For the text-containing cell, return its midpoint in [x, y] coordinate format. 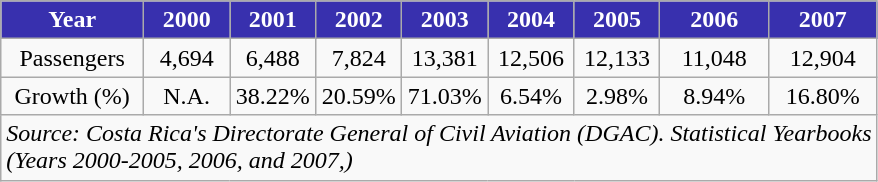
2006 [714, 20]
38.22% [273, 96]
2004 [531, 20]
6.54% [531, 96]
2007 [824, 20]
16.80% [824, 96]
7,824 [359, 58]
8.94% [714, 96]
Growth (%) [72, 96]
2003 [445, 20]
Passengers [72, 58]
12,506 [531, 58]
2001 [273, 20]
N.A. [187, 96]
6,488 [273, 58]
12,904 [824, 58]
20.59% [359, 96]
2002 [359, 20]
13,381 [445, 58]
71.03% [445, 96]
11,048 [714, 58]
Year [72, 20]
4,694 [187, 58]
2005 [617, 20]
Source: Costa Rica's Directorate General of Civil Aviation (DGAC). Statistical Yearbooks(Years 2000-2005, 2006, and 2007,) [439, 148]
12,133 [617, 58]
2.98% [617, 96]
2000 [187, 20]
